Scan for the cell matching the given text and deliver its (X, Y) coordinate at center. 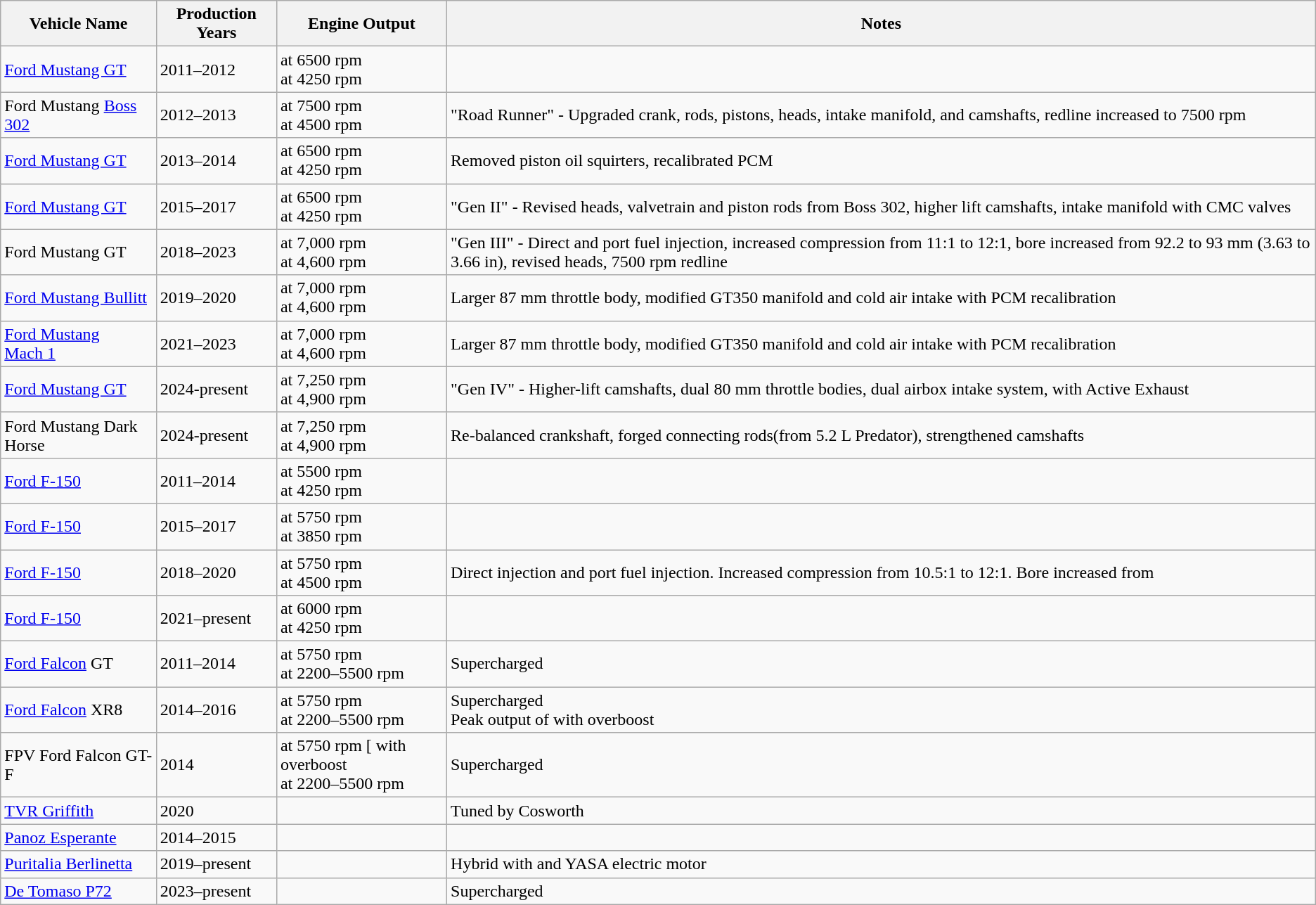
"Gen IV" - Higher-lift camshafts, dual 80 mm throttle bodies, dual airbox intake system, with Active Exhaust (882, 390)
2019–2020 (217, 298)
"Gen II" - Revised heads, valvetrain and piston rods from Boss 302, higher lift camshafts, intake manifold with CMC valves (882, 207)
Ford Falcon XR8 (79, 710)
Ford Falcon GT (79, 664)
2019–present (217, 864)
2011–2012 (217, 69)
Re-balanced crankshaft, forged connecting rods(from 5.2 L Predator), strengthened camshafts (882, 435)
Production Years (217, 24)
Notes (882, 24)
2018–2023 (217, 252)
Ford Mustang Bullitt (79, 298)
2014 (217, 765)
Engine Output (361, 24)
at 5750 rpm at 3850 rpm (361, 526)
at 5750 rpm [ with overboost at 2200–5500 rpm (361, 765)
at 7500 rpm at 4500 rpm (361, 115)
at 5500 rpm at 4250 rpm (361, 481)
2021–present (217, 619)
2013–2014 (217, 160)
Direct injection and port fuel injection. Increased compression from 10.5:1 to 12:1. Bore increased from (882, 572)
Tuned by Cosworth (882, 811)
2014–2016 (217, 710)
at 5750 rpm at 4500 rpm (361, 572)
Puritalia Berlinetta (79, 864)
FPV Ford Falcon GT-F (79, 765)
2012–2013 (217, 115)
2023–present (217, 891)
Hybrid with and YASA electric motor (882, 864)
2014–2015 (217, 837)
2021–2023 (217, 343)
Supercharged Peak output of with overboost (882, 710)
Removed piston oil squirters, recalibrated PCM (882, 160)
2018–2020 (217, 572)
De Tomaso P72 (79, 891)
"Road Runner" - Upgraded crank, rods, pistons, heads, intake manifold, and camshafts, redline increased to 7500 rpm (882, 115)
Vehicle Name (79, 24)
TVR Griffith (79, 811)
2020 (217, 811)
at 6000 rpm at 4250 rpm (361, 619)
Ford Mustang Dark Horse (79, 435)
Ford Mustang Boss 302 (79, 115)
Ford Mustang Mach 1 (79, 343)
Panoz Esperante (79, 837)
